Provide the [X, Y] coordinate of the cell's center where the given text is located.  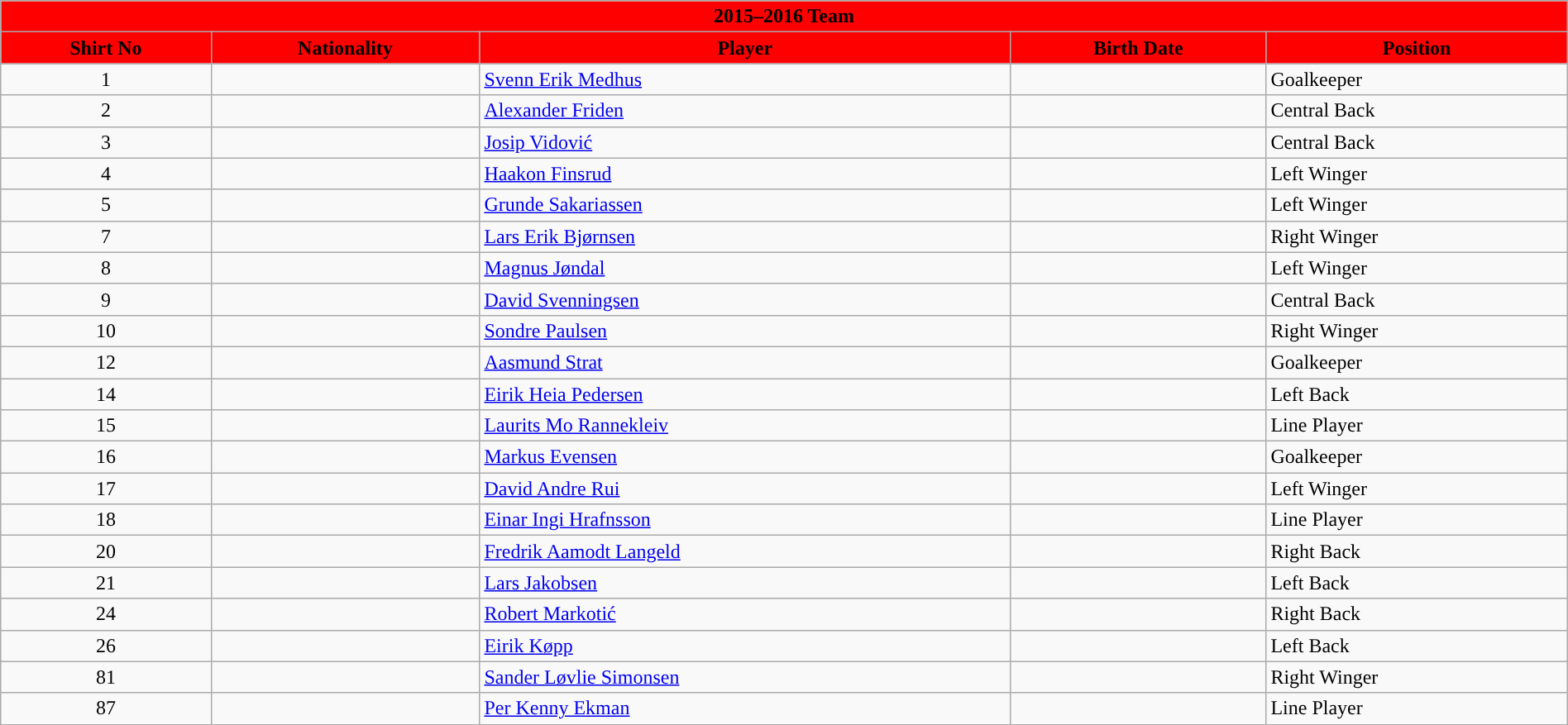
Magnus Jøndal [745, 268]
8 [106, 268]
Sander Løvlie Simonsen [745, 677]
Position [1417, 48]
14 [106, 394]
12 [106, 362]
81 [106, 677]
24 [106, 614]
Josip Vidović [745, 142]
18 [106, 520]
10 [106, 331]
15 [106, 426]
Aasmund Strat [745, 362]
Alexander Friden [745, 111]
Eirik Heia Pedersen [745, 394]
1 [106, 79]
Birth Date [1138, 48]
2015–2016 Team [784, 17]
20 [106, 551]
5 [106, 205]
Haakon Finsrud [745, 174]
87 [106, 708]
3 [106, 142]
Sondre Paulsen [745, 331]
7 [106, 236]
21 [106, 583]
9 [106, 299]
Nationality [346, 48]
Per Kenny Ekman [745, 708]
Eirik Køpp [745, 646]
2 [106, 111]
26 [106, 646]
Shirt No [106, 48]
David Andre Rui [745, 489]
Player [745, 48]
David Svenningsen [745, 299]
4 [106, 174]
Svenn Erik Medhus [745, 79]
16 [106, 457]
Robert Markotić [745, 614]
17 [106, 489]
Lars Erik Bjørnsen [745, 236]
Laurits Mo Rannekleiv [745, 426]
Einar Ingi Hrafnsson [745, 520]
Lars Jakobsen [745, 583]
Fredrik Aamodt Langeld [745, 551]
Markus Evensen [745, 457]
Grunde Sakariassen [745, 205]
